Output the [x, y] coordinate of the center of the cell containing the given text.  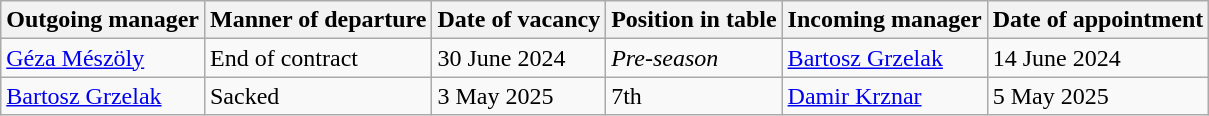
7th [694, 96]
Outgoing manager [103, 20]
Pre-season [694, 58]
Damir Krznar [884, 96]
14 June 2024 [1098, 58]
3 May 2025 [519, 96]
End of contract [318, 58]
Position in table [694, 20]
5 May 2025 [1098, 96]
Date of appointment [1098, 20]
Manner of departure [318, 20]
Incoming manager [884, 20]
Date of vacancy [519, 20]
Sacked [318, 96]
Géza Mészöly [103, 58]
30 June 2024 [519, 58]
